Detect which cell encompasses the target text, then output its [X, Y] center coordinate. 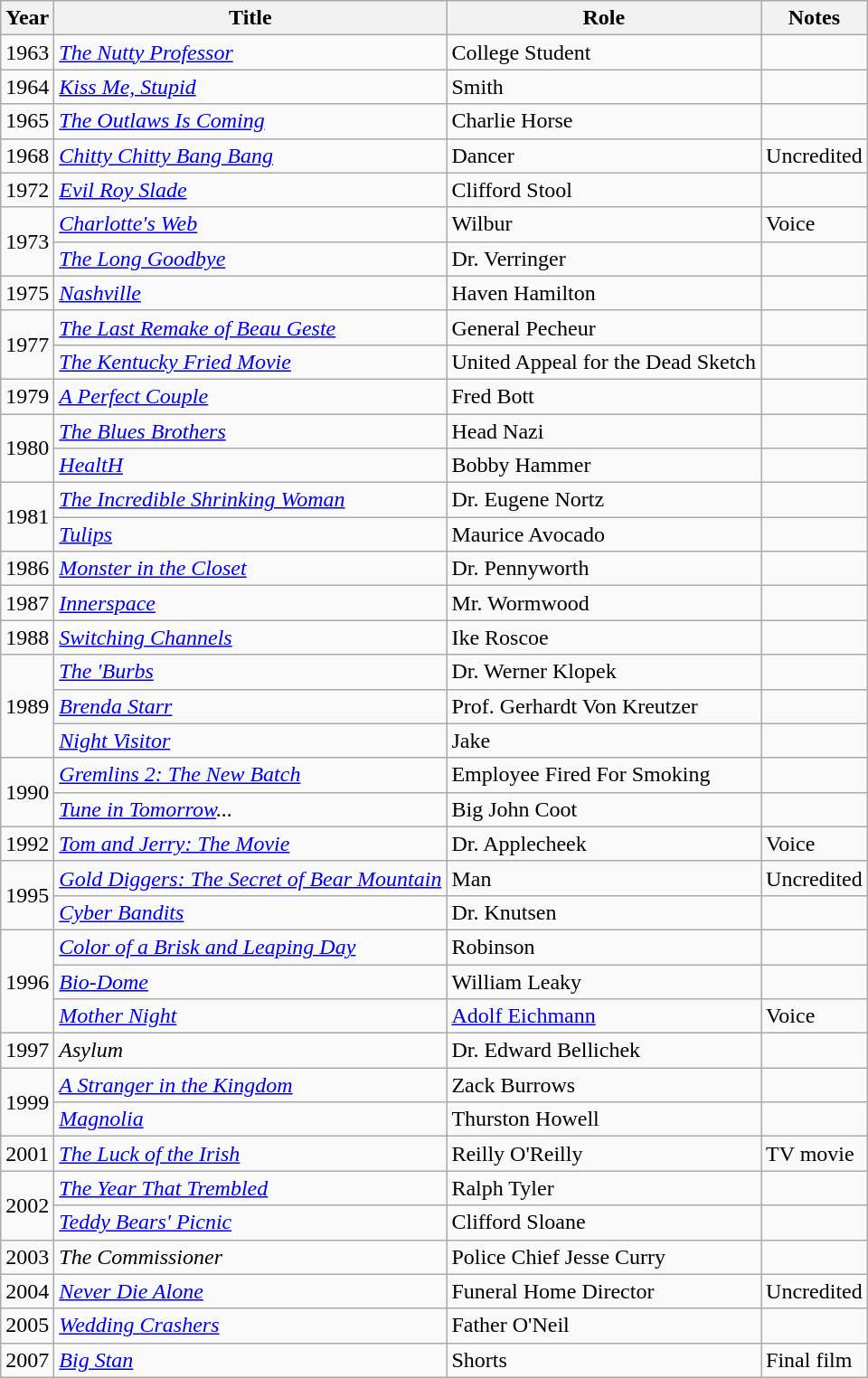
Role [604, 18]
Man [604, 878]
TV movie [815, 1154]
1987 [27, 603]
Dr. Edward Bellichek [604, 1051]
1973 [27, 241]
1981 [27, 517]
2001 [27, 1154]
Fred Bott [604, 396]
The 'Burbs [250, 672]
Head Nazi [604, 431]
Dancer [604, 156]
Notes [815, 18]
College Student [604, 52]
Teddy Bears' Picnic [250, 1222]
1992 [27, 844]
2003 [27, 1257]
1999 [27, 1102]
Night Visitor [250, 741]
1963 [27, 52]
Chitty Chitty Bang Bang [250, 156]
Big Stan [250, 1360]
Tune in Tomorrow... [250, 809]
General Pecheur [604, 327]
Monster in the Closet [250, 569]
Gremlins 2: The New Batch [250, 775]
Gold Diggers: The Secret of Bear Mountain [250, 878]
Mr. Wormwood [604, 603]
Tom and Jerry: The Movie [250, 844]
Cyber Bandits [250, 912]
1977 [27, 344]
United Appeal for the Dead Sketch [604, 362]
Wedding Crashers [250, 1326]
William Leaky [604, 981]
2004 [27, 1291]
Final film [815, 1360]
Jake [604, 741]
The Commissioner [250, 1257]
1964 [27, 87]
Reilly O'Reilly [604, 1154]
1975 [27, 293]
1988 [27, 637]
Switching Channels [250, 637]
Big John Coot [604, 809]
1997 [27, 1051]
1980 [27, 448]
Charlie Horse [604, 121]
Charlotte's Web [250, 224]
Nashville [250, 293]
A Perfect Couple [250, 396]
1968 [27, 156]
2007 [27, 1360]
2005 [27, 1326]
Prof. Gerhardt Von Kreutzer [604, 706]
The Kentucky Fried Movie [250, 362]
Innerspace [250, 603]
The Nutty Professor [250, 52]
HealtH [250, 466]
Asylum [250, 1051]
Adolf Eichmann [604, 1016]
Dr. Pennyworth [604, 569]
Dr. Knutsen [604, 912]
Dr. Eugene Nortz [604, 500]
Maurice Avocado [604, 534]
The Outlaws Is Coming [250, 121]
Zack Burrows [604, 1085]
Evil Roy Slade [250, 190]
Color of a Brisk and Leaping Day [250, 947]
Smith [604, 87]
The Long Goodbye [250, 259]
A Stranger in the Kingdom [250, 1085]
Tulips [250, 534]
Shorts [604, 1360]
Ralph Tyler [604, 1188]
1986 [27, 569]
Dr. Verringer [604, 259]
1989 [27, 706]
Dr. Applecheek [604, 844]
Year [27, 18]
1995 [27, 895]
1979 [27, 396]
The Incredible Shrinking Woman [250, 500]
Haven Hamilton [604, 293]
Title [250, 18]
1972 [27, 190]
Dr. Werner Klopek [604, 672]
Never Die Alone [250, 1291]
Thurston Howell [604, 1119]
Kiss Me, Stupid [250, 87]
The Year That Trembled [250, 1188]
Magnolia [250, 1119]
Wilbur [604, 224]
Bobby Hammer [604, 466]
The Luck of the Irish [250, 1154]
2002 [27, 1205]
Father O'Neil [604, 1326]
Funeral Home Director [604, 1291]
Police Chief Jesse Curry [604, 1257]
1965 [27, 121]
Employee Fired For Smoking [604, 775]
Robinson [604, 947]
Ike Roscoe [604, 637]
1990 [27, 792]
Mother Night [250, 1016]
1996 [27, 981]
The Last Remake of Beau Geste [250, 327]
The Blues Brothers [250, 431]
Brenda Starr [250, 706]
Clifford Sloane [604, 1222]
Clifford Stool [604, 190]
Bio-Dome [250, 981]
